Locate the cell with the specified text and output its (x, y) center coordinate. 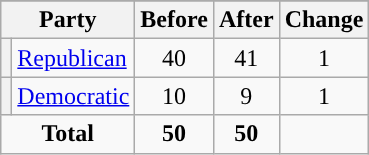
After (246, 20)
Change (324, 20)
Total (68, 134)
Democratic (74, 96)
10 (174, 96)
Party (68, 20)
Before (174, 20)
9 (246, 96)
40 (174, 58)
Republican (74, 58)
41 (246, 58)
